Provide the (X, Y) coordinate of the cell's center where the given text is located.  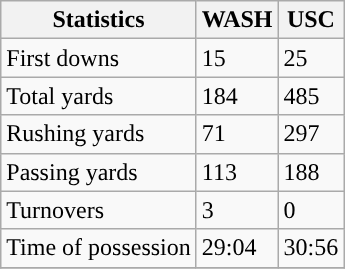
0 (311, 210)
Statistics (99, 20)
113 (237, 172)
184 (237, 96)
WASH (237, 20)
297 (311, 134)
188 (311, 172)
USC (311, 20)
Turnovers (99, 210)
Passing yards (99, 172)
Total yards (99, 96)
First downs (99, 58)
Rushing yards (99, 134)
29:04 (237, 248)
71 (237, 134)
Time of possession (99, 248)
485 (311, 96)
15 (237, 58)
30:56 (311, 248)
3 (237, 210)
25 (311, 58)
